Scan for the cell matching the given text and deliver its (X, Y) coordinate at center. 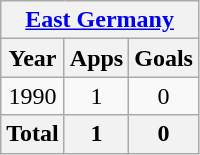
Apps (96, 58)
East Germany (100, 20)
1990 (33, 96)
Year (33, 58)
Goals (164, 58)
Total (33, 134)
